Find where the given text appears and provide that cell's center as [X, Y] coordinate. 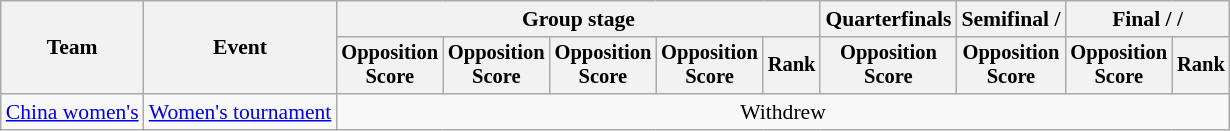
Event [240, 48]
Final / / [1147, 19]
Group stage [578, 19]
China women's [72, 112]
Women's tournament [240, 112]
Withdrew [782, 112]
Team [72, 48]
Semifinal / [1010, 19]
Quarterfinals [888, 19]
